Provide the [x, y] coordinate of the cell's center where the given text is located.  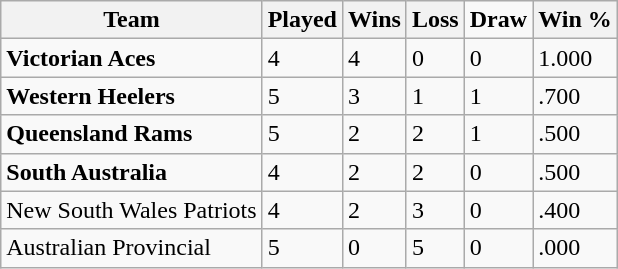
South Australia [132, 172]
Wins [374, 20]
Queensland Rams [132, 134]
Team [132, 20]
Western Heelers [132, 96]
Win % [576, 20]
New South Wales Patriots [132, 210]
.400 [576, 210]
Australian Provincial [132, 248]
.000 [576, 248]
Played [302, 20]
Draw [498, 20]
Loss [435, 20]
1.000 [576, 58]
.700 [576, 96]
Victorian Aces [132, 58]
